Capture the cell that displays the provided text and extract its (x, y) central coordinate. 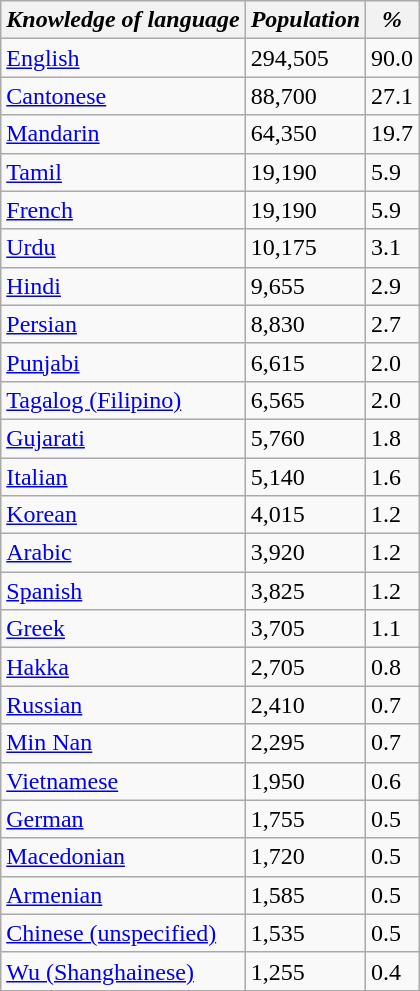
3.1 (392, 248)
Russian (123, 705)
2,410 (305, 705)
9,655 (305, 286)
Knowledge of language (123, 20)
Macedonian (123, 857)
27.1 (392, 96)
English (123, 58)
Hindi (123, 286)
294,505 (305, 58)
Tagalog (Filipino) (123, 400)
Italian (123, 477)
5,760 (305, 438)
1,255 (305, 971)
6,565 (305, 400)
6,615 (305, 362)
2.9 (392, 286)
8,830 (305, 324)
0.6 (392, 781)
Armenian (123, 895)
Arabic (123, 553)
Persian (123, 324)
0.8 (392, 667)
3,705 (305, 629)
Population (305, 20)
2,705 (305, 667)
1.6 (392, 477)
Korean (123, 515)
1,950 (305, 781)
10,175 (305, 248)
3,920 (305, 553)
Wu (Shanghainese) (123, 971)
Punjabi (123, 362)
Gujarati (123, 438)
Vietnamese (123, 781)
Min Nan (123, 743)
2.7 (392, 324)
64,350 (305, 134)
Spanish (123, 591)
Hakka (123, 667)
19.7 (392, 134)
1.8 (392, 438)
Tamil (123, 172)
0.4 (392, 971)
French (123, 210)
% (392, 20)
90.0 (392, 58)
1.1 (392, 629)
1,755 (305, 819)
Chinese (unspecified) (123, 933)
2,295 (305, 743)
Greek (123, 629)
1,585 (305, 895)
Cantonese (123, 96)
Mandarin (123, 134)
German (123, 819)
3,825 (305, 591)
1,720 (305, 857)
Urdu (123, 248)
88,700 (305, 96)
1,535 (305, 933)
5,140 (305, 477)
4,015 (305, 515)
